Determine the [X, Y] coordinate at the center of the cell enclosing the given text.  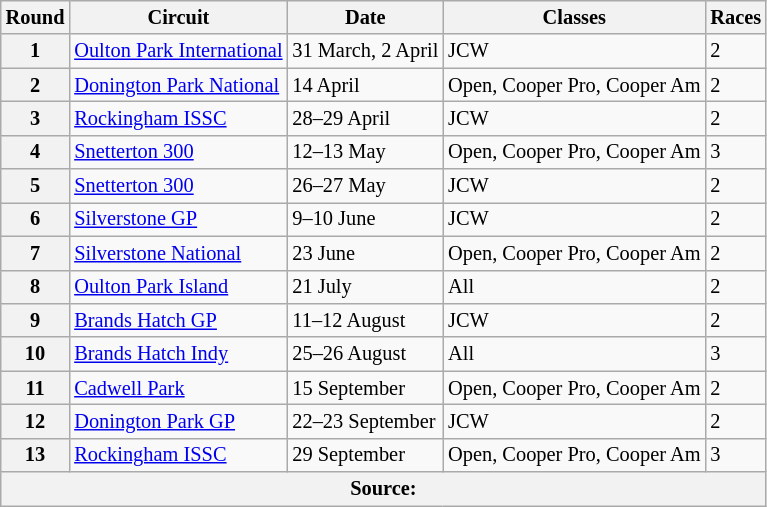
Oulton Park International [178, 51]
21 July [365, 287]
Cadwell Park [178, 388]
25–26 August [365, 354]
10 [36, 354]
6 [36, 219]
15 September [365, 388]
Donington Park GP [178, 421]
Classes [574, 17]
Brands Hatch GP [178, 320]
11–12 August [365, 320]
Silverstone GP [178, 219]
26–27 May [365, 186]
Donington Park National [178, 85]
9 [36, 320]
Source: [384, 489]
13 [36, 455]
Oulton Park Island [178, 287]
Circuit [178, 17]
5 [36, 186]
9–10 June [365, 219]
Date [365, 17]
23 June [365, 253]
Brands Hatch Indy [178, 354]
8 [36, 287]
11 [36, 388]
14 April [365, 85]
12 [36, 421]
7 [36, 253]
1 [36, 51]
29 September [365, 455]
Silverstone National [178, 253]
28–29 April [365, 118]
Round [36, 17]
22–23 September [365, 421]
12–13 May [365, 152]
31 March, 2 April [365, 51]
4 [36, 152]
Races [736, 17]
